Detect which cell encompasses the target text, then output its [x, y] center coordinate. 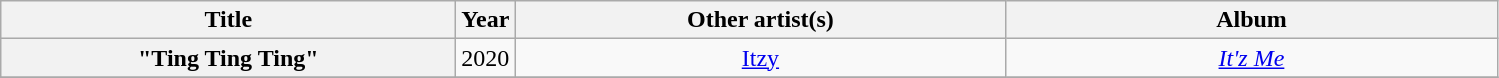
Title [228, 20]
2020 [486, 58]
"Ting Ting Ting" [228, 58]
Album [1252, 20]
Year [486, 20]
Other artist(s) [760, 20]
Itzy [760, 58]
It'z Me [1252, 58]
